Determine the [x, y] coordinate at the center of the cell enclosing the given text.  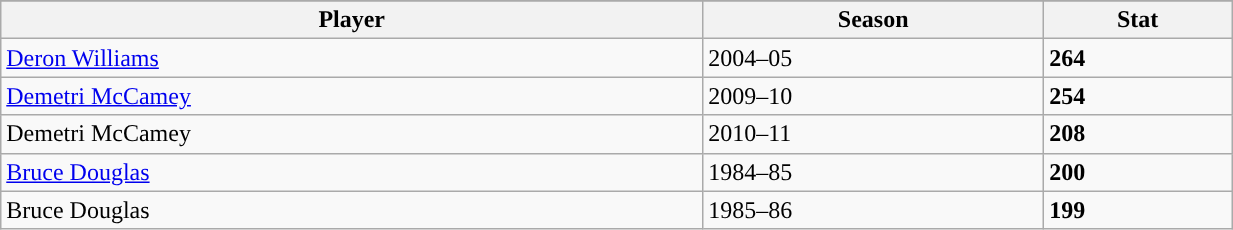
200 [1138, 172]
2004–05 [874, 58]
Player [352, 20]
Stat [1138, 20]
1985–86 [874, 210]
199 [1138, 210]
264 [1138, 58]
208 [1138, 134]
2010–11 [874, 134]
Season [874, 20]
2009–10 [874, 96]
254 [1138, 96]
Deron Williams [352, 58]
1984–85 [874, 172]
